Scan for the cell matching the given text and deliver its (x, y) coordinate at center. 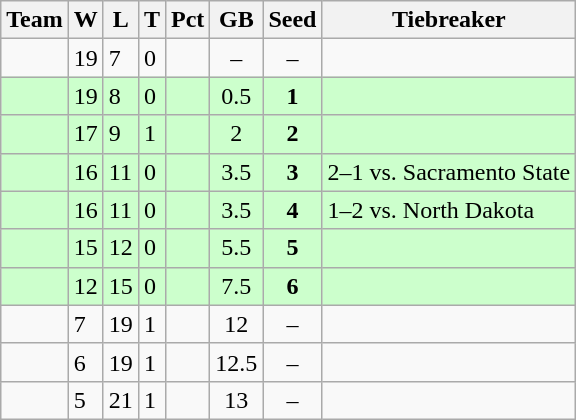
21 (120, 400)
7.5 (236, 286)
T (152, 20)
4 (292, 210)
0.5 (236, 96)
3 (292, 172)
GB (236, 20)
Tiebreaker (449, 20)
L (120, 20)
8 (120, 96)
9 (120, 134)
W (86, 20)
5.5 (236, 248)
17 (86, 134)
Team (35, 20)
1–2 vs. North Dakota (449, 210)
2–1 vs. Sacramento State (449, 172)
12.5 (236, 362)
13 (236, 400)
Seed (292, 20)
Pct (187, 20)
